From the cell containing the given text, extract its center point as [X, Y] coordinate. 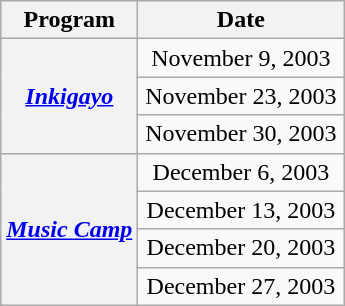
December 20, 2003 [241, 248]
Program [70, 20]
November 23, 2003 [241, 96]
Music Camp [70, 229]
December 27, 2003 [241, 286]
December 6, 2003 [241, 172]
November 9, 2003 [241, 58]
Inkigayo [70, 96]
December 13, 2003 [241, 210]
Date [241, 20]
November 30, 2003 [241, 134]
